Locate the cell with the specified text and output its (X, Y) center coordinate. 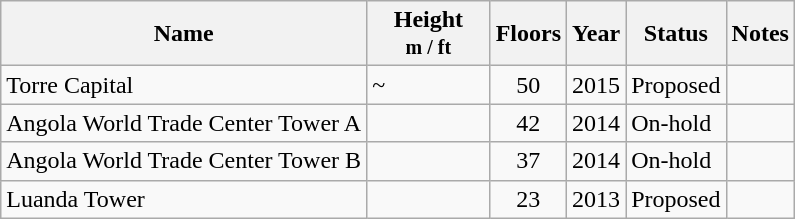
Angola World Trade Center Tower B (184, 161)
23 (528, 199)
Status (676, 34)
42 (528, 123)
Heightm / ft (429, 34)
Year (596, 34)
Angola World Trade Center Tower A (184, 123)
~ (429, 85)
Name (184, 34)
Torre Capital (184, 85)
2015 (596, 85)
2013 (596, 199)
Luanda Tower (184, 199)
37 (528, 161)
Floors (528, 34)
Notes (760, 34)
50 (528, 85)
